From the cell containing the given text, extract its center point as [x, y] coordinate. 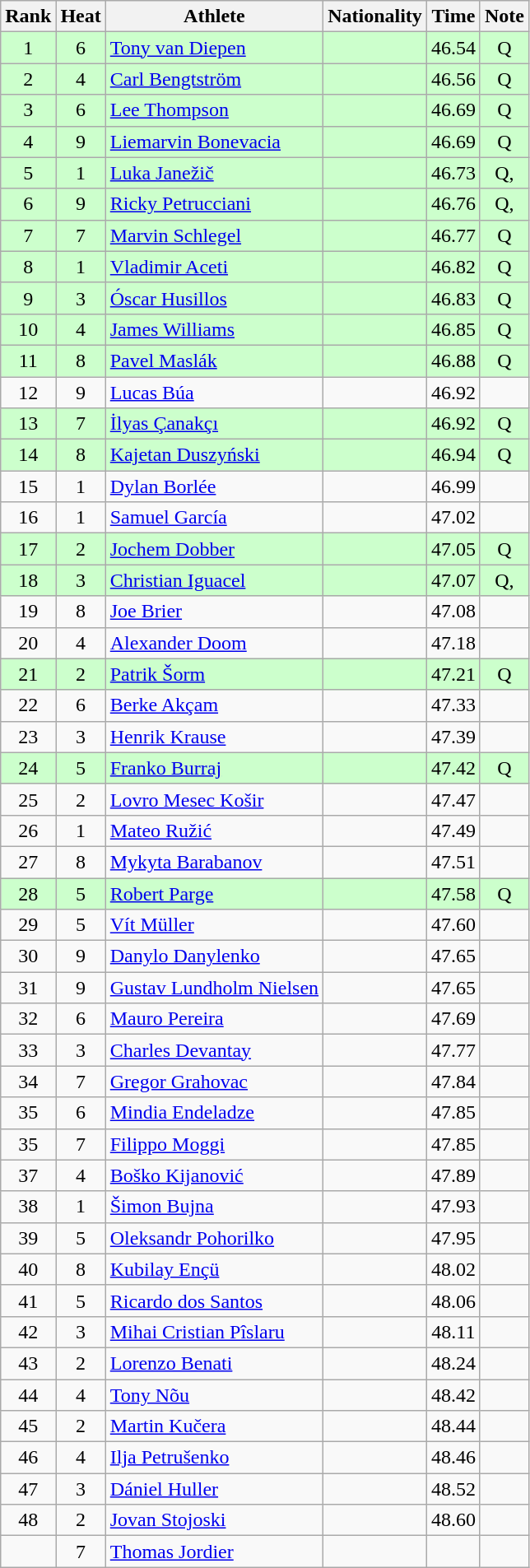
Kubilay Ençü [214, 1269]
Patrik Šorm [214, 674]
Henrik Krause [214, 737]
Jochem Dobber [214, 549]
Vladimir Aceti [214, 267]
46 [28, 1458]
16 [28, 518]
47.49 [453, 831]
39 [28, 1238]
47.39 [453, 737]
40 [28, 1269]
Gustav Lundholm Nielsen [214, 988]
Oleksandr Pohorilko [214, 1238]
48.44 [453, 1426]
Charles Devantay [214, 1050]
Lucas Búa [214, 393]
19 [28, 612]
47.05 [453, 549]
47.21 [453, 674]
46.99 [453, 486]
47.07 [453, 580]
Filippo Moggi [214, 1144]
48.02 [453, 1269]
45 [28, 1426]
47.84 [453, 1082]
Vít Müller [214, 925]
46.94 [453, 455]
47.08 [453, 612]
Ricky Petrucciani [214, 204]
30 [28, 956]
Alexander Doom [214, 643]
Rank [28, 16]
Mykyta Barabanov [214, 862]
10 [28, 329]
Robert Parge [214, 893]
İlyas Çanakçı [214, 424]
42 [28, 1332]
Boško Kijanović [214, 1175]
48.11 [453, 1332]
38 [28, 1207]
Mauro Pereira [214, 1019]
Carl Bengtström [214, 79]
47.93 [453, 1207]
Lee Thompson [214, 110]
Note [504, 16]
46.85 [453, 329]
44 [28, 1395]
32 [28, 1019]
47.58 [453, 893]
Time [453, 16]
43 [28, 1363]
28 [28, 893]
48.24 [453, 1363]
17 [28, 549]
47.89 [453, 1175]
47.51 [453, 862]
46.82 [453, 267]
47.42 [453, 768]
Nationality [375, 16]
46.76 [453, 204]
13 [28, 424]
48.52 [453, 1489]
46.83 [453, 298]
11 [28, 361]
25 [28, 799]
Luka Janežič [214, 173]
47.47 [453, 799]
Danylo Danylenko [214, 956]
Ricardo dos Santos [214, 1300]
23 [28, 737]
14 [28, 455]
33 [28, 1050]
48 [28, 1520]
Jovan Stojoski [214, 1520]
29 [28, 925]
46.73 [453, 173]
Lorenzo Benati [214, 1363]
Tony Nõu [214, 1395]
48.42 [453, 1395]
Marvin Schlegel [214, 235]
47.18 [453, 643]
Mateo Ružić [214, 831]
21 [28, 674]
47.33 [453, 705]
Kajetan Duszyński [214, 455]
Franko Burraj [214, 768]
34 [28, 1082]
46.88 [453, 361]
Heat [81, 16]
Samuel García [214, 518]
41 [28, 1300]
47 [28, 1489]
Pavel Maslák [214, 361]
Thomas Jordier [214, 1552]
Ilja Petrušenko [214, 1458]
24 [28, 768]
47.77 [453, 1050]
Christian Iguacel [214, 580]
37 [28, 1175]
Tony van Diepen [214, 48]
48.46 [453, 1458]
Dániel Huller [214, 1489]
47.69 [453, 1019]
47.95 [453, 1238]
20 [28, 643]
Athlete [214, 16]
46.54 [453, 48]
Lovro Mesec Košir [214, 799]
18 [28, 580]
27 [28, 862]
46.77 [453, 235]
48.60 [453, 1520]
48.06 [453, 1300]
Martin Kučera [214, 1426]
22 [28, 705]
Óscar Husillos [214, 298]
Liemarvin Bonevacia [214, 142]
Mindia Endeladze [214, 1113]
Šimon Bujna [214, 1207]
47.60 [453, 925]
James Williams [214, 329]
15 [28, 486]
47.02 [453, 518]
Berke Akçam [214, 705]
26 [28, 831]
Gregor Grahovac [214, 1082]
46.56 [453, 79]
Joe Brier [214, 612]
Dylan Borlée [214, 486]
12 [28, 393]
Mihai Cristian Pîslaru [214, 1332]
31 [28, 988]
